Search for the cell housing the specified text and yield its [x, y] center coordinate. 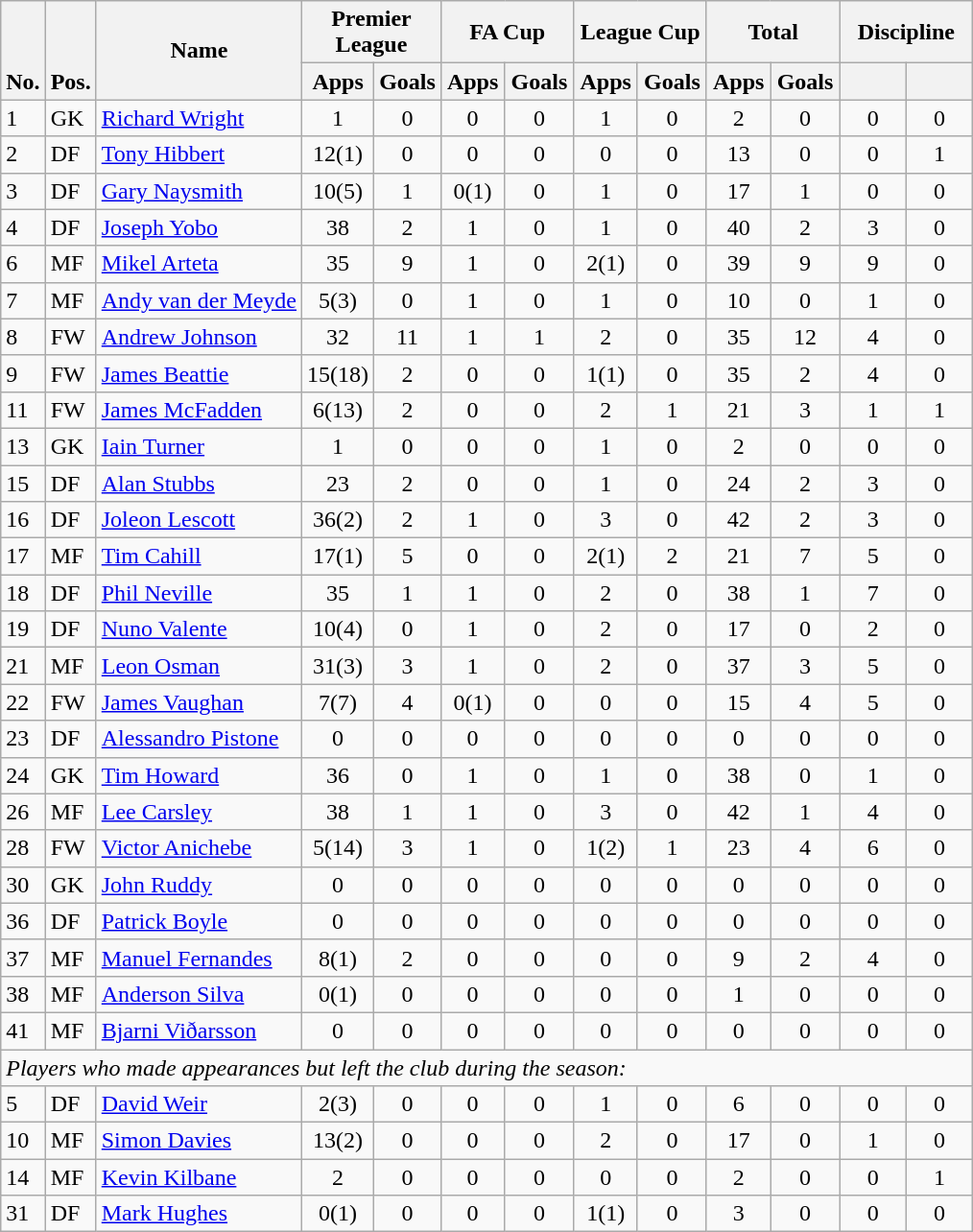
1(2) [606, 848]
30 [23, 885]
Lee Carsley [199, 812]
Alan Stubbs [199, 483]
12(1) [338, 154]
Pos. [71, 50]
Players who made appearances but left the club during the season: [487, 1068]
Joseph Yobo [199, 227]
39 [739, 264]
28 [23, 848]
Manuel Fernandes [199, 958]
Phil Neville [199, 593]
16 [23, 520]
Gary Naysmith [199, 191]
James McFadden [199, 410]
Alessandro Pistone [199, 739]
Joleon Lescott [199, 520]
James Vaughan [199, 702]
8(1) [338, 958]
41 [23, 1031]
Andy van der Meyde [199, 300]
15(18) [338, 373]
5(14) [338, 848]
7(7) [338, 702]
David Weir [199, 1104]
10(5) [338, 191]
League Cup [641, 33]
2(3) [338, 1104]
26 [23, 812]
Tim Cahill [199, 557]
40 [739, 227]
5(3) [338, 300]
14 [23, 1177]
32 [338, 337]
Discipline [906, 33]
Kevin Kilbane [199, 1177]
Tony Hibbert [199, 154]
No. [23, 50]
Premier League [372, 33]
Mark Hughes [199, 1214]
Richard Wright [199, 118]
John Ruddy [199, 885]
Andrew Johnson [199, 337]
Iain Turner [199, 446]
Victor Anichebe [199, 848]
36(2) [338, 520]
Simon Davies [199, 1141]
8 [23, 337]
Bjarni Viðarsson [199, 1031]
10(4) [338, 629]
12 [805, 337]
13(2) [338, 1141]
Mikel Arteta [199, 264]
Patrick Boyle [199, 921]
Leon Osman [199, 666]
Tim Howard [199, 775]
FA Cup [507, 33]
19 [23, 629]
Total [773, 33]
Anderson Silva [199, 994]
31(3) [338, 666]
Name [199, 50]
22 [23, 702]
18 [23, 593]
31 [23, 1214]
6(13) [338, 410]
17(1) [338, 557]
Nuno Valente [199, 629]
James Beattie [199, 373]
